For the text-containing cell, return its midpoint in (x, y) coordinate format. 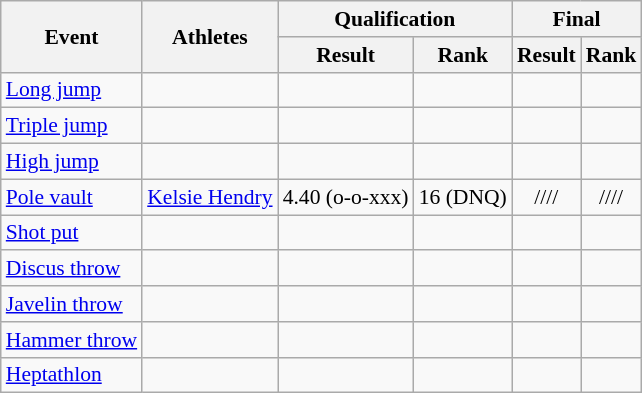
4.40 (o-o-xxx) (346, 197)
Pole vault (72, 197)
Triple jump (72, 126)
Final (576, 19)
16 (DNQ) (463, 197)
Javelin throw (72, 304)
Shot put (72, 233)
Heptathlon (72, 375)
Hammer throw (72, 340)
Event (72, 36)
Qualification (395, 19)
Long jump (72, 90)
High jump (72, 162)
Athletes (210, 36)
Discus throw (72, 269)
Kelsie Hendry (210, 197)
